Pinpoint the cell where the given text exists, returning its [X, Y] midpoint coordinate. 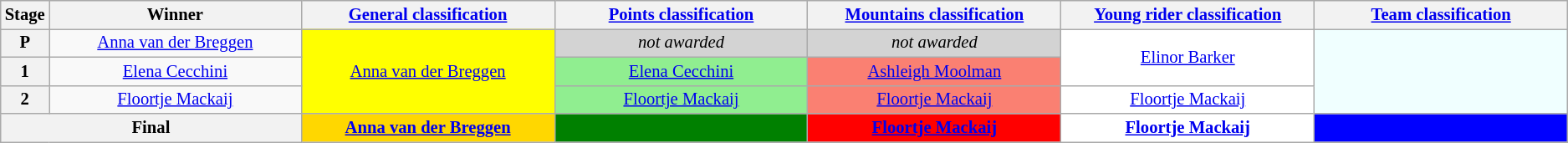
Team classification [1442, 14]
P [25, 43]
Final [151, 128]
1 [25, 71]
Winner [176, 14]
Points classification [681, 14]
Elinor Barker [1187, 57]
Young rider classification [1187, 14]
2 [25, 100]
Mountains classification [935, 14]
Ashleigh Moolman [935, 71]
Stage [25, 14]
General classification [428, 14]
